Extract the (x, y) coordinate from the center of the cell holding the provided text.  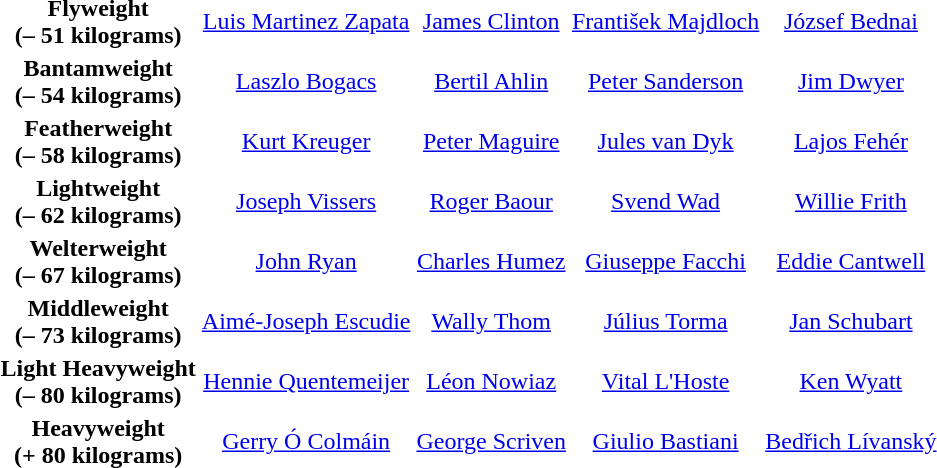
Charles Humez (492, 262)
Svend Wad (665, 202)
Roger Baour (492, 202)
Léon Nowiaz (492, 382)
Peter Maguire (492, 142)
Joseph Vissers (306, 202)
Kurt Kreuger (306, 142)
Bertil Ahlin (492, 82)
John Ryan (306, 262)
Wally Thom (492, 322)
Hennie Quentemeijer (306, 382)
Jules van Dyk (665, 142)
Giuseppe Facchi (665, 262)
Peter Sanderson (665, 82)
Július Torma (665, 322)
Aimé-Joseph Escudie (306, 322)
Vital L'Hoste (665, 382)
Laszlo Bogacs (306, 82)
